From the cell containing the given text, extract its center point as [x, y] coordinate. 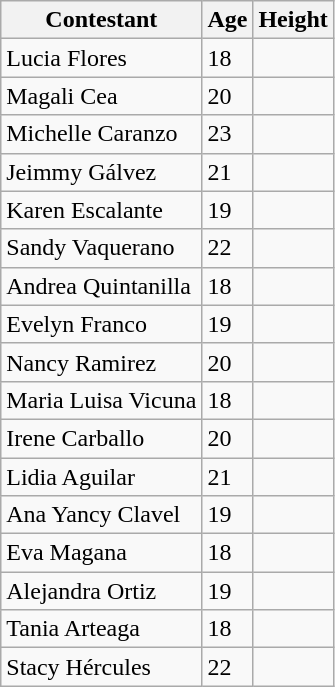
Alejandra Ortiz [102, 591]
Magali Cea [102, 96]
Karen Escalante [102, 210]
Lucia Flores [102, 58]
Sandy Vaquerano [102, 248]
Nancy Ramirez [102, 362]
Contestant [102, 20]
Irene Carballo [102, 438]
Michelle Caranzo [102, 134]
Lidia Aguilar [102, 477]
Maria Luisa Vicuna [102, 400]
Age [228, 20]
Jeimmy Gálvez [102, 172]
Andrea Quintanilla [102, 286]
Evelyn Franco [102, 324]
23 [228, 134]
Stacy Hércules [102, 667]
Ana Yancy Clavel [102, 515]
Tania Arteaga [102, 629]
Height [293, 20]
Eva Magana [102, 553]
